Locate the cell with the specified text and output its [X, Y] center coordinate. 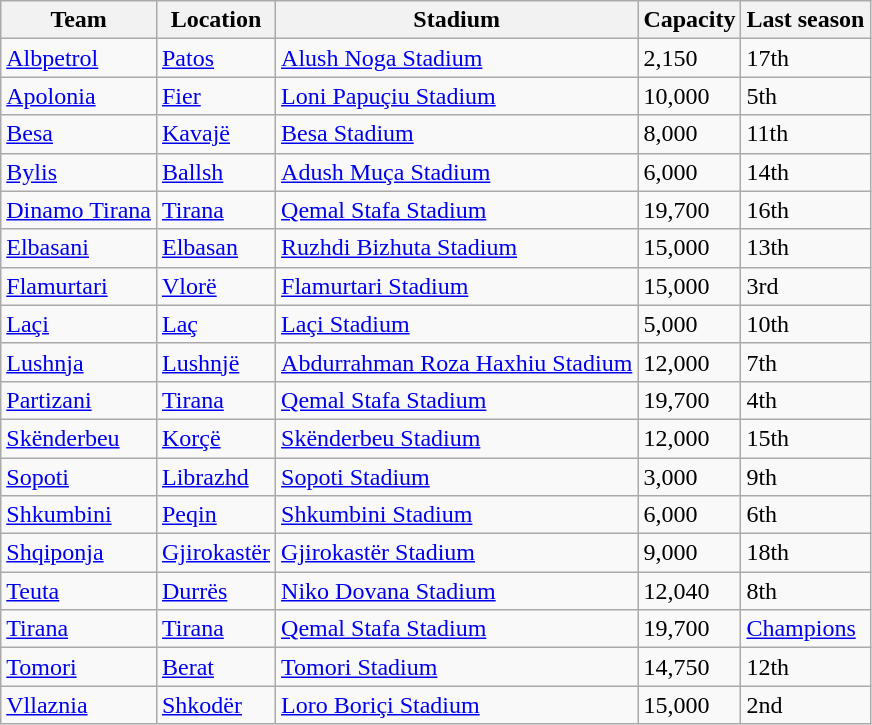
Shqiponja [79, 553]
Lushnjë [216, 362]
Gjirokastër [216, 553]
Tomori Stadium [457, 667]
Stadium [457, 20]
6th [806, 515]
Durrës [216, 591]
Team [79, 20]
11th [806, 134]
Dinamo Tirana [79, 210]
Flamurtari [79, 286]
Laç [216, 324]
Apolonia [79, 96]
12th [806, 667]
Flamurtari Stadium [457, 286]
Teuta [79, 591]
9th [806, 477]
18th [806, 553]
Tomori [79, 667]
Patos [216, 58]
8,000 [690, 134]
2,150 [690, 58]
17th [806, 58]
Gjirokastër Stadium [457, 553]
Alush Noga Stadium [457, 58]
Adush Muça Stadium [457, 172]
10th [806, 324]
Peqin [216, 515]
7th [806, 362]
Loro Boriçi Stadium [457, 705]
14,750 [690, 667]
10,000 [690, 96]
Berat [216, 667]
16th [806, 210]
9,000 [690, 553]
2nd [806, 705]
3,000 [690, 477]
Kavajë [216, 134]
Skënderbeu Stadium [457, 438]
Besa [79, 134]
Korçë [216, 438]
13th [806, 248]
Besa Stadium [457, 134]
Shkumbini Stadium [457, 515]
Fier [216, 96]
4th [806, 400]
Loni Papuçiu Stadium [457, 96]
Partizani [79, 400]
Lushnja [79, 362]
Last season [806, 20]
Ruzhdi Bizhuta Stadium [457, 248]
Shkumbini [79, 515]
Librazhd [216, 477]
Champions [806, 629]
12,040 [690, 591]
Capacity [690, 20]
Albpetrol [79, 58]
Location [216, 20]
8th [806, 591]
3rd [806, 286]
Sopoti Stadium [457, 477]
Shkodër [216, 705]
Ballsh [216, 172]
Laçi Stadium [457, 324]
15th [806, 438]
14th [806, 172]
Laçi [79, 324]
Bylis [79, 172]
5th [806, 96]
Vlorë [216, 286]
Skënderbeu [79, 438]
Elbasan [216, 248]
Niko Dovana Stadium [457, 591]
Sopoti [79, 477]
Vllaznia [79, 705]
5,000 [690, 324]
Abdurrahman Roza Haxhiu Stadium [457, 362]
Elbasani [79, 248]
